Pinpoint the cell where the given text exists, returning its (x, y) midpoint coordinate. 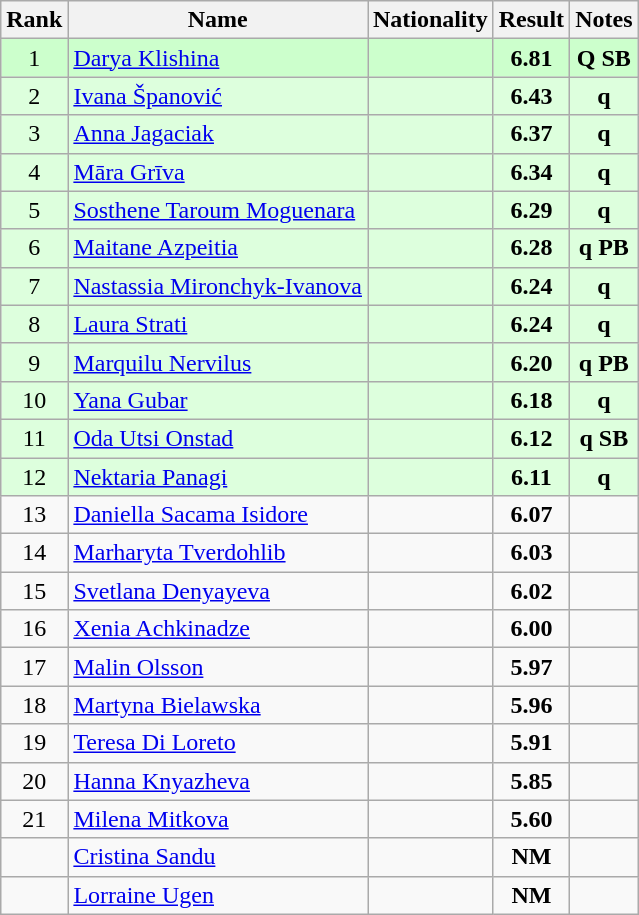
5.91 (531, 743)
Martyna Bielawska (218, 705)
6.43 (531, 96)
Nektaria Panagi (218, 477)
5.85 (531, 781)
10 (34, 400)
8 (34, 324)
14 (34, 553)
5.97 (531, 667)
1 (34, 58)
7 (34, 286)
9 (34, 362)
Laura Strati (218, 324)
17 (34, 667)
Anna Jagaciak (218, 134)
19 (34, 743)
Marharyta Tverdohlib (218, 553)
Notes (604, 20)
2 (34, 96)
20 (34, 781)
Rank (34, 20)
21 (34, 819)
Hanna Knyazheva (218, 781)
Nationality (431, 20)
Ivana Španović (218, 96)
5.60 (531, 819)
Darya Klishina (218, 58)
Nastassia Mironchyk-Ivanova (218, 286)
6.07 (531, 515)
6.12 (531, 438)
6.00 (531, 629)
6.18 (531, 400)
Result (531, 20)
6.03 (531, 553)
Sosthene Taroum Moguenara (218, 210)
18 (34, 705)
5.96 (531, 705)
13 (34, 515)
6 (34, 248)
q SB (604, 438)
4 (34, 172)
6.29 (531, 210)
15 (34, 591)
Maitane Azpeitia (218, 248)
6.11 (531, 477)
Daniella Sacama Isidore (218, 515)
Oda Utsi Onstad (218, 438)
Svetlana Denyayeva (218, 591)
11 (34, 438)
5 (34, 210)
6.37 (531, 134)
6.28 (531, 248)
Malin Olsson (218, 667)
16 (34, 629)
12 (34, 477)
6.20 (531, 362)
3 (34, 134)
Māra Grīva (218, 172)
6.81 (531, 58)
Xenia Achkinadze (218, 629)
Lorraine Ugen (218, 895)
Yana Gubar (218, 400)
6.02 (531, 591)
6.34 (531, 172)
Milena Mitkova (218, 819)
Name (218, 20)
Cristina Sandu (218, 857)
Q SB (604, 58)
Teresa Di Loreto (218, 743)
Marquilu Nervilus (218, 362)
